Capture the cell that displays the provided text and extract its [x, y] central coordinate. 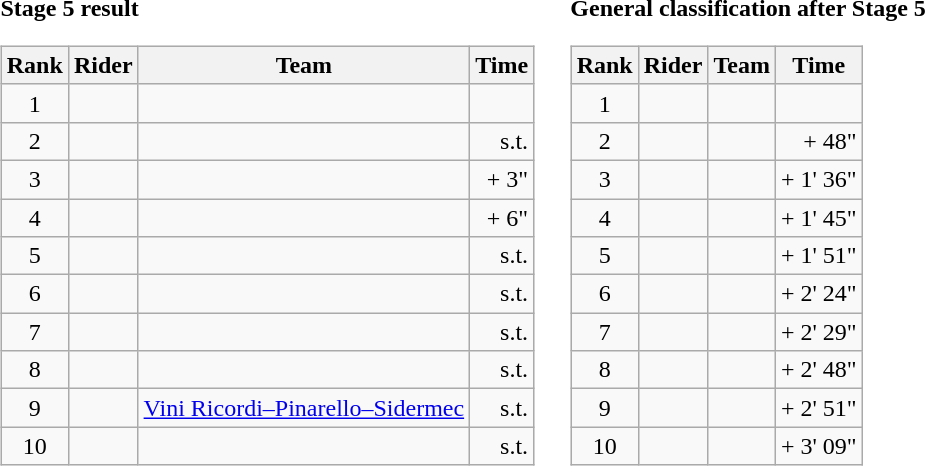
+ 1' 45" [818, 217]
+ 6" [502, 217]
+ 3' 09" [818, 446]
+ 2' 24" [818, 294]
+ 2' 51" [818, 408]
+ 2' 29" [818, 332]
+ 2' 48" [818, 370]
+ 48" [818, 141]
+ 3" [502, 179]
+ 1' 36" [818, 179]
+ 1' 51" [818, 256]
Vini Ricordi–Pinarello–Sidermec [304, 408]
